Capture the cell that displays the provided text and extract its [x, y] central coordinate. 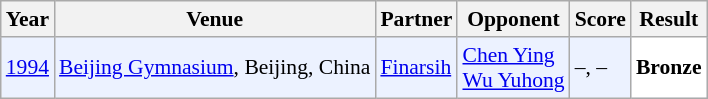
Bronze [669, 68]
Opponent [513, 19]
Finarsih [416, 68]
–, – [600, 68]
Year [28, 19]
Partner [416, 19]
Chen Ying Wu Yuhong [513, 68]
Venue [214, 19]
Beijing Gymnasium, Beijing, China [214, 68]
Score [600, 19]
1994 [28, 68]
Result [669, 19]
